Determine the (x, y) coordinate at the center of the cell enclosing the given text.  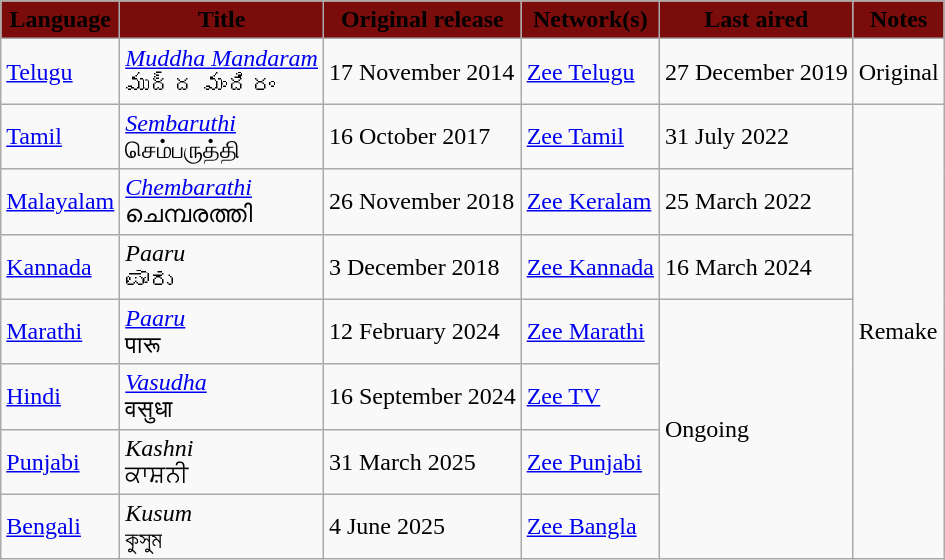
Zee Marathi (590, 332)
Kashni ਕਾਸ਼ਨੀ (222, 462)
25 March 2022 (757, 202)
Zee Kannada (590, 266)
Chembarathi ചെമ്പരത്തി (222, 202)
Notes (898, 20)
16 March 2024 (757, 266)
Remake (898, 332)
31 July 2022 (757, 136)
Sembaruthi செம்பருத்தி (222, 136)
Paaru पारू (222, 332)
Marathi (60, 332)
Zee Punjabi (590, 462)
31 March 2025 (422, 462)
Ongoing (757, 429)
26 November 2018 (422, 202)
Kannada (60, 266)
Zee Bangla (590, 526)
12 February 2024 (422, 332)
Zee Telugu (590, 72)
Zee TV (590, 396)
Muddha Mandaram ముద్ద మందిరం (222, 72)
Zee Keralam (590, 202)
Original (898, 72)
Bengali (60, 526)
Kusum কুসুম (222, 526)
Zee Tamil (590, 136)
17 November 2014 (422, 72)
Punjabi (60, 462)
27 December 2019 (757, 72)
3 December 2018 (422, 266)
Telugu (60, 72)
Network(s) (590, 20)
Language (60, 20)
Title (222, 20)
Hindi (60, 396)
Last aired (757, 20)
16 October 2017 (422, 136)
Malayalam (60, 202)
Vasudha वसुधा (222, 396)
4 June 2025 (422, 526)
Tamil (60, 136)
16 September 2024 (422, 396)
Paaru ಪಾರು (222, 266)
Original release (422, 20)
